Pinpoint the cell where the given text exists, returning its [X, Y] midpoint coordinate. 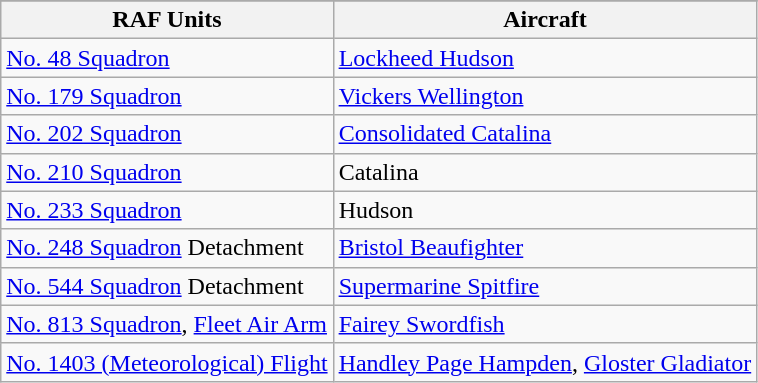
Hudson [545, 210]
No. 202 Squadron [167, 134]
No. 1403 (Meteorological) Flight [167, 362]
Bristol Beaufighter [545, 248]
Catalina [545, 172]
Vickers Wellington [545, 96]
Consolidated Catalina [545, 134]
No. 813 Squadron, Fleet Air Arm [167, 324]
No. 544 Squadron Detachment [167, 286]
RAF Units [167, 20]
Supermarine Spitfire [545, 286]
No. 248 Squadron Detachment [167, 248]
No. 179 Squadron [167, 96]
No. 210 Squadron [167, 172]
Lockheed Hudson [545, 58]
Aircraft [545, 20]
No. 233 Squadron [167, 210]
Handley Page Hampden, Gloster Gladiator [545, 362]
No. 48 Squadron [167, 58]
Fairey Swordfish [545, 324]
